Extract the (X, Y) coordinate from the center of the cell holding the provided text.  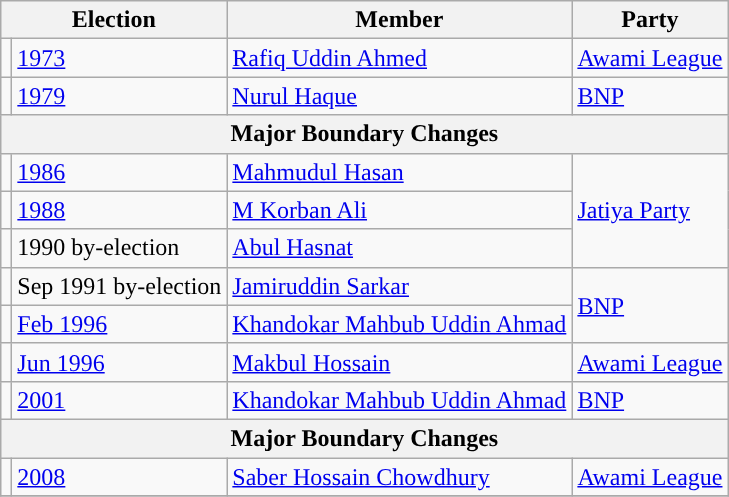
Jatiya Party (650, 210)
1990 by-election (120, 248)
Jamiruddin Sarkar (400, 286)
Abul Hasnat (400, 248)
Makbul Hossain (400, 362)
1973 (120, 58)
Mahmudul Hasan (400, 172)
Party (650, 20)
Saber Hossain Chowdhury (400, 477)
Feb 1996 (120, 324)
2008 (120, 477)
Election (114, 20)
1986 (120, 172)
Nurul Haque (400, 96)
Jun 1996 (120, 362)
1988 (120, 210)
1979 (120, 96)
Sep 1991 by-election (120, 286)
M Korban Ali (400, 210)
Member (400, 20)
Rafiq Uddin Ahmed (400, 58)
2001 (120, 400)
